For the text-containing cell, return its midpoint in [x, y] coordinate format. 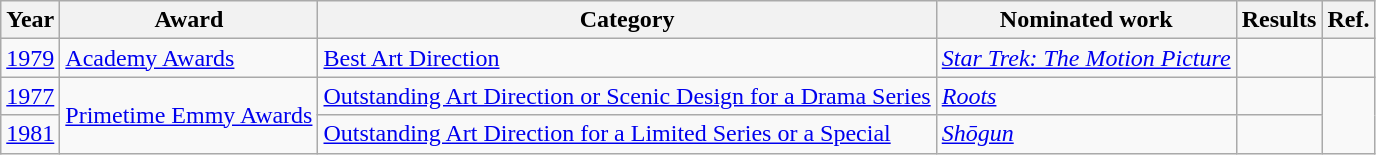
Best Art Direction [627, 58]
Category [627, 20]
Year [30, 20]
Primetime Emmy Awards [189, 115]
1979 [30, 58]
Academy Awards [189, 58]
Outstanding Art Direction or Scenic Design for a Drama Series [627, 96]
Outstanding Art Direction for a Limited Series or a Special [627, 134]
Ref. [1348, 20]
1981 [30, 134]
Nominated work [1086, 20]
Results [1279, 20]
1977 [30, 96]
Roots [1086, 96]
Shōgun [1086, 134]
Award [189, 20]
Star Trek: The Motion Picture [1086, 58]
